Extract the [x, y] coordinate from the center of the cell holding the provided text.  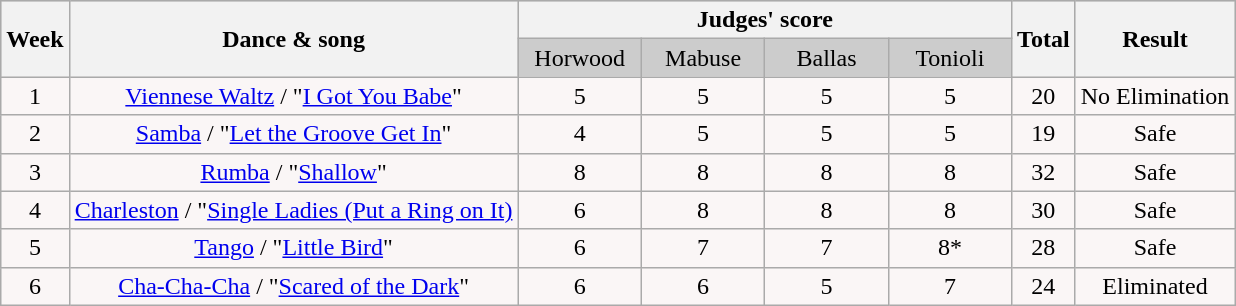
Horwood [580, 58]
2 [35, 134]
32 [1044, 172]
Samba / "Let the Groove Get In" [294, 134]
3 [35, 172]
Eliminated [1155, 286]
Total [1044, 39]
Charleston / "Single Ladies (Put a Ring on It) [294, 210]
24 [1044, 286]
Tango / "Little Bird" [294, 248]
19 [1044, 134]
30 [1044, 210]
Rumba / "Shallow" [294, 172]
Mabuse [702, 58]
1 [35, 96]
Cha-Cha-Cha / "Scared of the Dark" [294, 286]
No Elimination [1155, 96]
Judges' score [765, 20]
8* [950, 248]
Ballas [826, 58]
Tonioli [950, 58]
28 [1044, 248]
Result [1155, 39]
Dance & song [294, 39]
Week [35, 39]
Viennese Waltz / "I Got You Babe" [294, 96]
20 [1044, 96]
